Scan for the cell matching the given text and deliver its (x, y) coordinate at center. 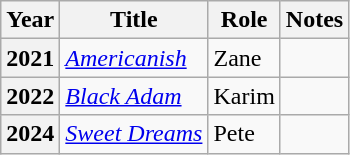
Notes (314, 20)
Title (134, 20)
Role (244, 20)
Pete (244, 134)
2021 (30, 58)
2024 (30, 134)
2022 (30, 96)
Sweet Dreams (134, 134)
Black Adam (134, 96)
Zane (244, 58)
Karim (244, 96)
Year (30, 20)
Americanish (134, 58)
